Determine the [X, Y] coordinate at the center of the cell enclosing the given text.  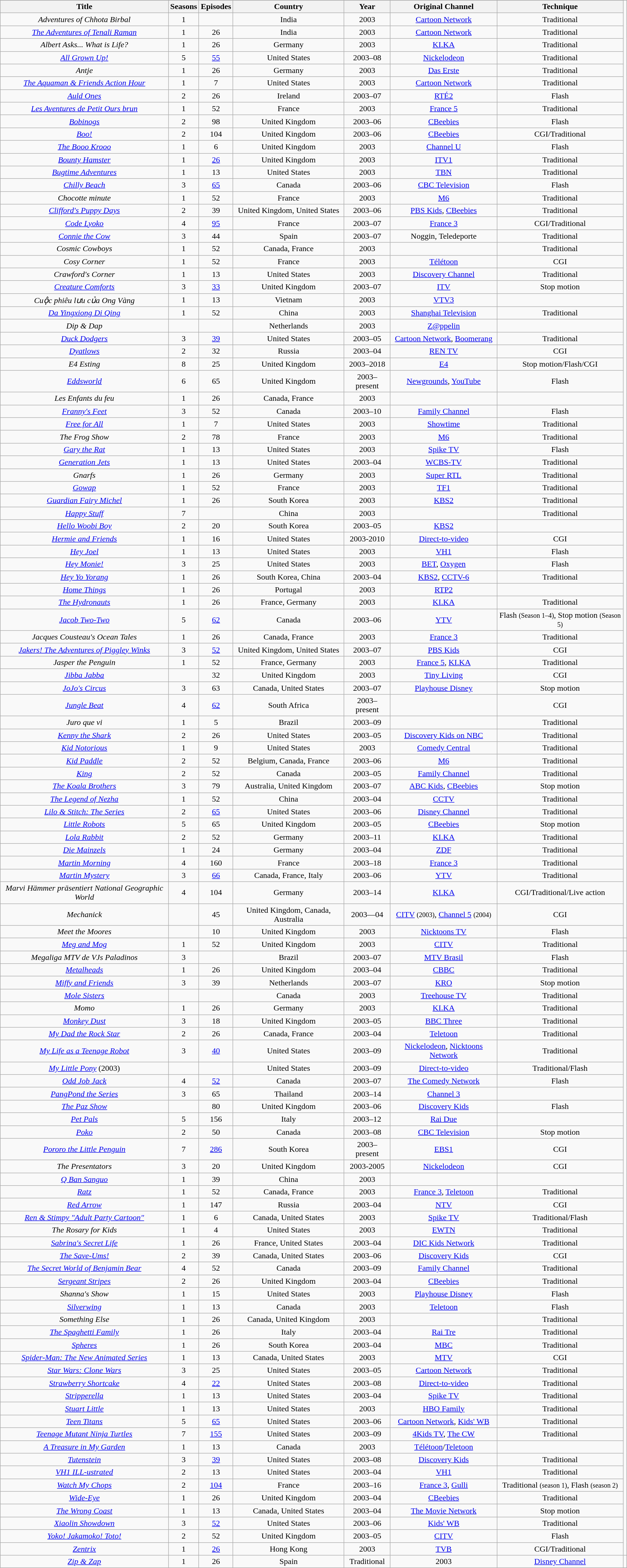
The Adventures of Tenali Raman [84, 32]
Red Arrow [84, 1205]
Connie the Cow [84, 236]
Traditional (season 1), Flash (season 2) [560, 1485]
MTV [443, 1358]
E4 [443, 364]
22 [216, 1383]
JoJo's Circus [84, 688]
Les Aventures de Petit Ours brun [84, 108]
50 [216, 1132]
2003–10 [367, 411]
55 [216, 58]
The Wrong Coast [84, 1510]
Creature Comforts [84, 287]
Guardian Fairy Michel [84, 501]
Watch My Chops [84, 1485]
Zentrix [84, 1549]
2003–2018 [367, 364]
ITV [443, 287]
Megaliga MTV de VJs Paladinos [84, 957]
The Legend of Nezha [84, 799]
Hermie and Friends [84, 539]
Rai Tre [443, 1332]
Country [289, 7]
Jakers! The Adventures of Piggley Winks [84, 650]
The Frog Show [84, 437]
Australia, United Kingdom [289, 786]
Newgrounds, YouTube [443, 381]
95 [216, 223]
156 [216, 1119]
The Rosary for Kids [84, 1230]
Discovery Kids on NBC [443, 735]
ABC Kids, CBeebies [443, 786]
Xiaolin Showdown [84, 1523]
Cosy Corner [84, 262]
Q Ban Sanguo [84, 1179]
2003-2005 [367, 1167]
Showtime [443, 424]
South Africa [289, 705]
TBN [443, 172]
The Aquaman & Friends Action Hour [84, 83]
Jacob Two-Two [84, 619]
Z@ppelin [443, 326]
Stuart Little [84, 1409]
33 [216, 287]
EWTN [443, 1230]
My Dad the Rock Star [84, 1034]
RTÉ2 [443, 96]
A Treasure in My Garden [84, 1447]
The Booo Krooo [84, 147]
Hong Kong [289, 1549]
Hey Joel [84, 551]
Home Things [84, 590]
Teen Titans [84, 1421]
Metalheads [84, 970]
4Kids TV, The CW [443, 1434]
Gary the Rat [84, 449]
Strawberry Shortcake [84, 1383]
79 [216, 786]
Les Enfants du feu [84, 398]
Poko [84, 1132]
Seasons [184, 7]
King [84, 773]
South Korea, China [289, 577]
10 [216, 932]
Duck Dodgers [84, 339]
8 [184, 364]
Tiny Living [443, 675]
Eddsworld [84, 381]
Vietnam [289, 300]
Jasper the Penguin [84, 662]
2003-2010 [367, 539]
Tutenstein [84, 1460]
Treehouse TV [443, 995]
Télétoon/Teletoon [443, 1447]
Cartoon Network, Boomerang [443, 339]
Code Lyoko [84, 223]
Kid Notorious [84, 748]
2003–18 [367, 863]
Teenage Mutant Ninja Turtles [84, 1434]
Chocotte minute [84, 198]
Wide-Eye [84, 1498]
Episodes [216, 7]
Auld Ones [84, 96]
Bounty Hamster [84, 160]
Something Else [84, 1319]
Sergeant Stripes [84, 1281]
Gowap [84, 488]
Star Wars: Clone Wars [84, 1370]
PangPond the Series [84, 1094]
40 [216, 1051]
Super RTL [443, 475]
18 [216, 1021]
CGI/Traditional/Live action [560, 893]
MBC [443, 1345]
Das Erste [443, 70]
Kid Paddle [84, 761]
France 5 [443, 108]
KBS2, CCTV-6 [443, 577]
CBBC [443, 970]
E4 Esting [84, 364]
The Save-Ums! [84, 1256]
My Little Pony (2003) [84, 1068]
Canada, France, Italy [289, 875]
United Kingdom, Canada, Australia [289, 914]
Odd Job Jack [84, 1081]
Discovery Channel [443, 274]
VTV3 [443, 300]
24 [216, 850]
Lola Rabbit [84, 837]
Jibba Jabba [84, 675]
Yoko! Jakamoko! Toto! [84, 1536]
Shanna's Show [84, 1294]
Meg and Mog [84, 945]
Hello Woobi Boy [84, 526]
Télétoon [443, 262]
15 [216, 1294]
Silverwing [84, 1306]
EBS1 [443, 1149]
Mole Sisters [84, 995]
PBS Kids, CBeebies [443, 211]
Chilly Beach [84, 185]
63 [216, 688]
Title [84, 7]
Noggin, Teledeporte [443, 236]
MTV Brasil [443, 957]
Antje [84, 70]
NTV [443, 1205]
Pet Pals [84, 1119]
Ireland [289, 96]
Jacques Cousteau's Ocean Tales [84, 637]
REN TV [443, 351]
Albert Asks... What is Life? [84, 45]
Martin Mystery [84, 875]
80 [216, 1106]
Bobinogs [84, 121]
Momo [84, 1008]
Channel U [443, 147]
66 [216, 875]
DIC Kids Network [443, 1243]
The Paz Show [84, 1106]
Cuộc phiêu lưu của Ong Vàng [84, 300]
PBS Kids [443, 650]
Comedy Central [443, 748]
Juro que vi [84, 723]
45 [216, 914]
Kenny the Shark [84, 735]
Generation Jets [84, 462]
286 [216, 1149]
Kids' WB [443, 1523]
TF1 [443, 488]
Technique [560, 7]
147 [216, 1205]
Ratz [84, 1192]
Zip & Zap [84, 1562]
France 5, KI.KA [443, 662]
Marvi Hämmer präsentiert National Geographic World [84, 893]
Shanghai Television [443, 313]
Cosmic Cowboys [84, 249]
Nicktoons TV [443, 932]
160 [216, 863]
Da Yingxiong Di Qing [84, 313]
Franny's Feet [84, 411]
BBC Three [443, 1021]
44 [216, 236]
Rai Due [443, 1119]
Bugtime Adventures [84, 172]
Crawford's Corner [84, 274]
2003–16 [367, 1485]
Flash (Season 1–4), Stop motion (Season 5) [560, 619]
78 [216, 437]
TVB [443, 1549]
Jungle Beat [84, 705]
Little Robots [84, 824]
KRO [443, 983]
Happy Stuff [84, 513]
98 [216, 121]
Clifford's Puppy Days [84, 211]
CCTV [443, 799]
Dyatlows [84, 351]
All Grown Up! [84, 58]
Spider-Man: The New Animated Series [84, 1358]
Sabrina's Secret Life [84, 1243]
RTP2 [443, 590]
The Hydronauts [84, 602]
Dip & Dap [84, 326]
My Life as a Teenage Robot [84, 1051]
Pororo the Little Penguin [84, 1149]
Ren & Stimpy "Adult Party Cartoon" [84, 1217]
Nickelodeon, Nicktoons Network [443, 1051]
BET, Oxygen [443, 564]
Belgium, Canada, France [289, 761]
Original Channel [443, 7]
Portugal [289, 590]
The Koala Brothers [84, 786]
The Comedy Network [443, 1081]
Cartoon Network, Kids' WB [443, 1421]
Boo! [84, 134]
Miffy and Friends [84, 983]
Martin Morning [84, 863]
Meet the Moores [84, 932]
2003–12 [367, 1119]
Hey Yo Yorang [84, 577]
Die Mainzels [84, 850]
Lilo & Stitch: The Series [84, 812]
Mechanick [84, 914]
Stripperella [84, 1396]
HBO Family [443, 1409]
2003–11 [367, 837]
France 3, Gulli [443, 1485]
Free for All [84, 424]
Monkey Dust [84, 1021]
Channel 3 [443, 1094]
Thailand [289, 1094]
2003—04 [367, 914]
The Secret World of Benjamin Bear [84, 1268]
VH1 ILL-ustrated [84, 1472]
The Spaghetti Family [84, 1332]
France, United States [289, 1243]
Year [367, 7]
Adventures of Chhota Birbal [84, 19]
Stop motion/Flash/CGI [560, 364]
155 [216, 1434]
9 [216, 748]
The Movie Network [443, 1510]
WCBS-TV [443, 462]
Canada, United Kingdom [289, 1319]
France 3, Teletoon [443, 1192]
The Presentators [84, 1167]
ITV1 [443, 160]
Spheres [84, 1345]
Hey Monie! [84, 564]
CITV (2003), Channel 5 (2004) [443, 914]
Gnarfs [84, 475]
16 [216, 539]
ZDF [443, 850]
